Scan for the cell matching the given text and deliver its (x, y) coordinate at center. 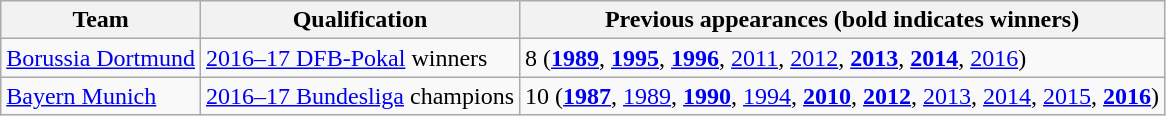
2016–17 DFB-Pokal winners (360, 58)
10 (1987, 1989, 1990, 1994, 2010, 2012, 2013, 2014, 2015, 2016) (842, 96)
Previous appearances (bold indicates winners) (842, 20)
Team (101, 20)
Bayern Munich (101, 96)
Borussia Dortmund (101, 58)
Qualification (360, 20)
8 (1989, 1995, 1996, 2011, 2012, 2013, 2014, 2016) (842, 58)
2016–17 Bundesliga champions (360, 96)
